Find where the given text appears and provide that cell's center as (X, Y) coordinate. 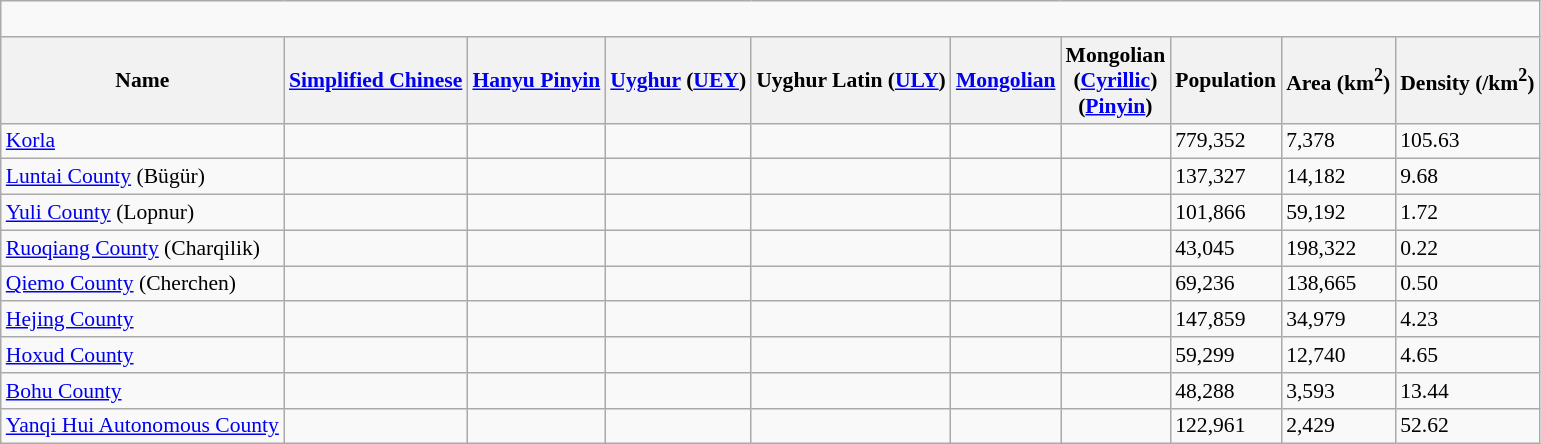
9.68 (1467, 177)
43,045 (1226, 248)
Mongolian (1006, 80)
Population (1226, 80)
Hoxud County (142, 355)
Mongolian(Cyrillic)(Pinyin) (1116, 80)
122,961 (1226, 426)
Uyghur Latin (ULY) (851, 80)
105.63 (1467, 141)
Area (km2) (1338, 80)
147,859 (1226, 320)
34,979 (1338, 320)
4.23 (1467, 320)
Hanyu Pinyin (536, 80)
69,236 (1226, 284)
Simplified Chinese (376, 80)
0.22 (1467, 248)
7,378 (1338, 141)
Uyghur (UEY) (678, 80)
Bohu County (142, 391)
13.44 (1467, 391)
3,593 (1338, 391)
101,866 (1226, 213)
779,352 (1226, 141)
1.72 (1467, 213)
137,327 (1226, 177)
48,288 (1226, 391)
Name (142, 80)
59,192 (1338, 213)
59,299 (1226, 355)
Density (/km2) (1467, 80)
Qiemo County (Cherchen) (142, 284)
52.62 (1467, 426)
2,429 (1338, 426)
Ruoqiang County (Charqilik) (142, 248)
0.50 (1467, 284)
12,740 (1338, 355)
4.65 (1467, 355)
198,322 (1338, 248)
138,665 (1338, 284)
Yanqi Hui Autonomous County (142, 426)
14,182 (1338, 177)
Luntai County (Bügür) (142, 177)
Hejing County (142, 320)
Korla (142, 141)
Yuli County (Lopnur) (142, 213)
